Return the [x, y] coordinate for the center point of the cell that contains the specified text.  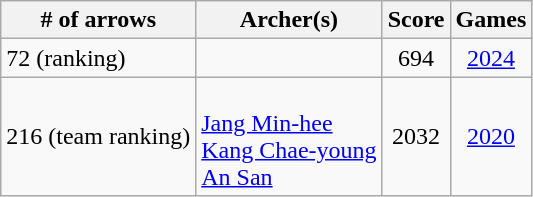
Score [416, 20]
2024 [491, 58]
Archer(s) [289, 20]
# of arrows [98, 20]
72 (ranking) [98, 58]
216 (team ranking) [98, 136]
Games [491, 20]
2020 [491, 136]
Jang Min-hee Kang Chae-young An San [289, 136]
2032 [416, 136]
694 [416, 58]
